From the cell containing the given text, extract its center point as [X, Y] coordinate. 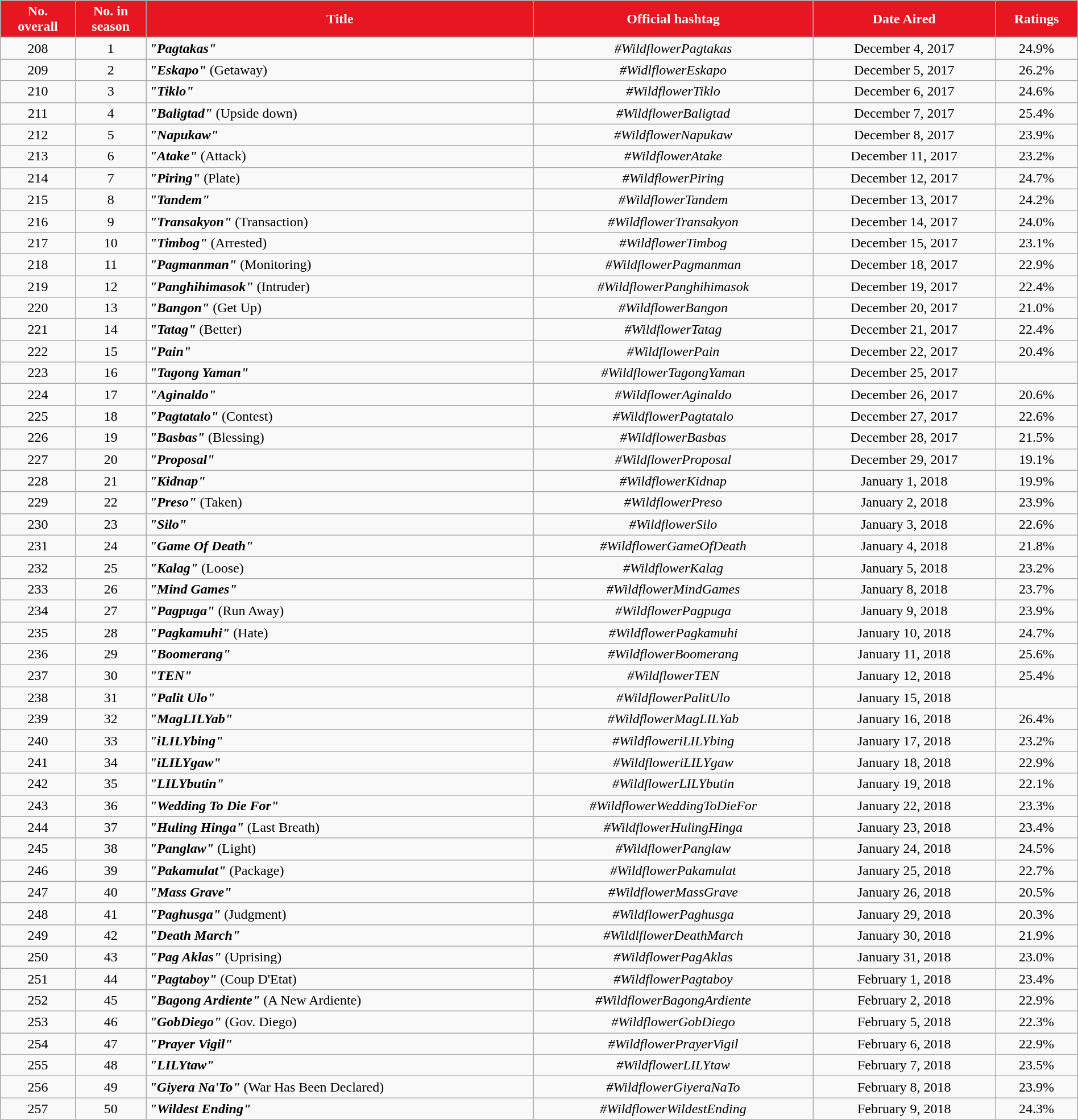
"Game Of Death" [340, 546]
10 [110, 243]
#WildfloweriLILYbing [673, 741]
#WildflowerTagongYaman [673, 373]
"MagLILYab" [340, 719]
#WildflowerBaligtad [673, 113]
1 [110, 48]
"Piring" (Plate) [340, 178]
December 22, 2017 [904, 351]
22.1% [1036, 784]
"Pagkamuhi" (Hate) [340, 633]
#WildflowerGameOfDeath [673, 546]
23.0% [1036, 957]
22 [110, 503]
226 [38, 438]
January 10, 2018 [904, 633]
43 [110, 957]
December 20, 2017 [904, 308]
#WildflowerPagtaboy [673, 978]
"Kidnap" [340, 481]
December 29, 2017 [904, 459]
26.4% [1036, 719]
29 [110, 654]
33 [110, 741]
#WildflowerGobDiego [673, 1022]
#WildflowerAtake [673, 156]
#WildflowerPagAklas [673, 957]
#WildfloweriLILYgaw [673, 762]
44 [110, 978]
"Bangon" (Get Up) [340, 308]
#WildflowerPagkamuhi [673, 633]
"Proposal" [340, 459]
27 [110, 611]
6 [110, 156]
No.overall [38, 19]
"iLILYbing" [340, 741]
December 25, 2017 [904, 373]
"Tiklo" [340, 92]
#WildflowerTEN [673, 676]
14 [110, 330]
247 [38, 892]
December 21, 2017 [904, 330]
3 [110, 92]
"Napukaw" [340, 135]
235 [38, 633]
249 [38, 935]
#WildflowerPreso [673, 503]
21.8% [1036, 546]
#WildflowerPakamulat [673, 870]
"Prayer Vigil" [340, 1044]
#WildflowerTandem [673, 200]
December 26, 2017 [904, 395]
#WildflowerTransakyon [673, 221]
"Pag Aklas" (Uprising) [340, 957]
December 18, 2017 [904, 264]
"Wedding To Die For" [340, 806]
"GobDiego" (Gov. Diego) [340, 1022]
242 [38, 784]
218 [38, 264]
224 [38, 395]
"Panghihimasok" (Intruder) [340, 286]
"Pagtatalo" (Contest) [340, 416]
December 6, 2017 [904, 92]
#WildflowerTiklo [673, 92]
January 5, 2018 [904, 567]
"Eskapo" (Getaway) [340, 70]
234 [38, 611]
8 [110, 200]
January 15, 2018 [904, 698]
244 [38, 827]
December 15, 2017 [904, 243]
22.7% [1036, 870]
253 [38, 1022]
254 [38, 1044]
20 [110, 459]
January 19, 2018 [904, 784]
4 [110, 113]
#WildflowerPaghusga [673, 914]
#WildflowerMagLILYab [673, 719]
"Pagtaboy" (Coup D'Etat) [340, 978]
"Bagong Ardiente" (A New Ardiente) [340, 1001]
"Mind Games" [340, 589]
February 9, 2018 [904, 1109]
40 [110, 892]
25.6% [1036, 654]
9 [110, 221]
Ratings [1036, 19]
January 29, 2018 [904, 914]
24.0% [1036, 221]
"Pakamulat" (Package) [340, 870]
255 [38, 1065]
#WildflowerPrayerVigil [673, 1044]
#WildflowerBasbas [673, 438]
22.3% [1036, 1022]
January 12, 2018 [904, 676]
39 [110, 870]
230 [38, 524]
24.5% [1036, 849]
23.7% [1036, 589]
#WildflowerHulingHinga [673, 827]
#WildflowerPanghihimasok [673, 286]
20.6% [1036, 395]
217 [38, 243]
Date Aired [904, 19]
Official hashtag [673, 19]
"Death March" [340, 935]
February 6, 2018 [904, 1044]
January 25, 2018 [904, 870]
"Huling Hinga" (Last Breath) [340, 827]
January 1, 2018 [904, 481]
"Tandem" [340, 200]
December 11, 2017 [904, 156]
#WildflowerPagtakas [673, 48]
February 2, 2018 [904, 1001]
January 26, 2018 [904, 892]
"Tagong Yaman" [340, 373]
No. inseason [110, 19]
250 [38, 957]
25 [110, 567]
"TEN" [340, 676]
34 [110, 762]
26 [110, 589]
24 [110, 546]
241 [38, 762]
220 [38, 308]
December 5, 2017 [904, 70]
"Pagmanman" (Monitoring) [340, 264]
239 [38, 719]
#WildflowerMassGrave [673, 892]
#WildlflowerDeathMarch [673, 935]
21 [110, 481]
20.4% [1036, 351]
18 [110, 416]
#WildflowerBoomerang [673, 654]
"Pagtakas" [340, 48]
221 [38, 330]
December 4, 2017 [904, 48]
227 [38, 459]
11 [110, 264]
13 [110, 308]
228 [38, 481]
16 [110, 373]
February 7, 2018 [904, 1065]
257 [38, 1109]
38 [110, 849]
January 30, 2018 [904, 935]
Title [340, 19]
#WildflowerKalag [673, 567]
7 [110, 178]
31 [110, 698]
211 [38, 113]
#WildflowerProposal [673, 459]
23.5% [1036, 1065]
215 [38, 200]
#WildflowerKidnap [673, 481]
42 [110, 935]
December 12, 2017 [904, 178]
32 [110, 719]
252 [38, 1001]
23.1% [1036, 243]
January 23, 2018 [904, 827]
229 [38, 503]
January 17, 2018 [904, 741]
"Baligtad" (Upside down) [340, 113]
222 [38, 351]
#WildflowerPiring [673, 178]
46 [110, 1022]
209 [38, 70]
January 18, 2018 [904, 762]
219 [38, 286]
#WildflowerSilo [673, 524]
January 9, 2018 [904, 611]
February 5, 2018 [904, 1022]
30 [110, 676]
January 4, 2018 [904, 546]
45 [110, 1001]
"Silo" [340, 524]
232 [38, 567]
212 [38, 135]
19.9% [1036, 481]
January 2, 2018 [904, 503]
#WildflowerLILYbutin [673, 784]
23.3% [1036, 806]
#WildflowerPagtatalo [673, 416]
12 [110, 286]
17 [110, 395]
49 [110, 1087]
216 [38, 221]
24.3% [1036, 1109]
"Preso" (Taken) [340, 503]
21.0% [1036, 308]
2 [110, 70]
"Palit Ulo" [340, 698]
#WildflowerAginaldo [673, 395]
24.9% [1036, 48]
"Tatag" (Better) [340, 330]
23 [110, 524]
January 3, 2018 [904, 524]
"Giyera Na'To" (War Has Been Declared) [340, 1087]
"Timbog" (Arrested) [340, 243]
#WildflowerPagpuga [673, 611]
"Boomerang" [340, 654]
#WildflowerWildestEnding [673, 1109]
#WildflowerTatag [673, 330]
"Kalag" (Loose) [340, 567]
January 24, 2018 [904, 849]
48 [110, 1065]
237 [38, 676]
"LILYtaw" [340, 1065]
February 8, 2018 [904, 1087]
"Mass Grave" [340, 892]
37 [110, 827]
5 [110, 135]
January 31, 2018 [904, 957]
233 [38, 589]
240 [38, 741]
"iLILYgaw" [340, 762]
20.5% [1036, 892]
"LILYbutin" [340, 784]
236 [38, 654]
#WildflowerPagmanman [673, 264]
#WildflowerGiyeraNaTo [673, 1087]
#WildflowerLILYtaw [673, 1065]
238 [38, 698]
"Basbas" (Blessing) [340, 438]
"Atake" (Attack) [340, 156]
21.9% [1036, 935]
24.2% [1036, 200]
246 [38, 870]
28 [110, 633]
December 8, 2017 [904, 135]
#WildflowerPanglaw [673, 849]
#WildflowerNapukaw [673, 135]
21.5% [1036, 438]
208 [38, 48]
January 16, 2018 [904, 719]
24.6% [1036, 92]
January 11, 2018 [904, 654]
December 14, 2017 [904, 221]
December 7, 2017 [904, 113]
35 [110, 784]
"Panglaw" (Light) [340, 849]
26.2% [1036, 70]
245 [38, 849]
223 [38, 373]
December 27, 2017 [904, 416]
231 [38, 546]
#WildflowerTimbog [673, 243]
243 [38, 806]
December 28, 2017 [904, 438]
251 [38, 978]
213 [38, 156]
December 13, 2017 [904, 200]
36 [110, 806]
"Paghusga" (Judgment) [340, 914]
256 [38, 1087]
December 19, 2017 [904, 286]
19 [110, 438]
#WildflowerBagongArdiente [673, 1001]
February 1, 2018 [904, 978]
210 [38, 92]
"Aginaldo" [340, 395]
#WildflowerWeddingToDieFor [673, 806]
January 22, 2018 [904, 806]
"Pain" [340, 351]
#WidlflowerEskapo [673, 70]
19.1% [1036, 459]
248 [38, 914]
214 [38, 178]
#WildflowerPalitUlo [673, 698]
#WildflowerMindGames [673, 589]
225 [38, 416]
January 8, 2018 [904, 589]
#WildflowerPain [673, 351]
"Wildest Ending" [340, 1109]
50 [110, 1109]
15 [110, 351]
20.3% [1036, 914]
41 [110, 914]
"Transakyon" (Transaction) [340, 221]
#WildflowerBangon [673, 308]
"Pagpuga" (Run Away) [340, 611]
47 [110, 1044]
